Identify which cell holds the provided text, then report its (X, Y) central coordinate. 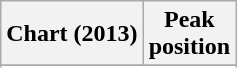
Peakposition (189, 34)
Chart (2013) (72, 34)
